From the cell containing the given text, extract its center point as [x, y] coordinate. 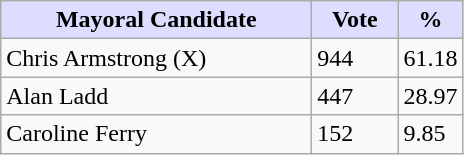
Alan Ladd [156, 96]
944 [355, 58]
447 [355, 96]
Mayoral Candidate [156, 20]
Chris Armstrong (X) [156, 58]
Vote [355, 20]
152 [355, 134]
9.85 [430, 134]
Caroline Ferry [156, 134]
% [430, 20]
61.18 [430, 58]
28.97 [430, 96]
